From the cell containing the given text, extract its center point as (X, Y) coordinate. 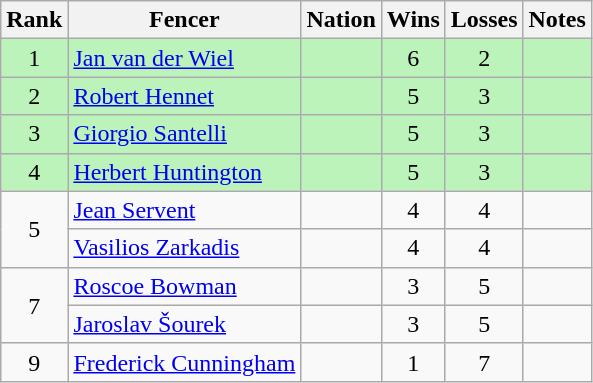
Nation (341, 20)
Jaroslav Šourek (184, 324)
Wins (413, 20)
Jean Servent (184, 210)
Jan van der Wiel (184, 58)
9 (34, 362)
Robert Hennet (184, 96)
Herbert Huntington (184, 172)
6 (413, 58)
Fencer (184, 20)
Losses (484, 20)
Roscoe Bowman (184, 286)
Frederick Cunningham (184, 362)
Notes (557, 20)
Rank (34, 20)
Giorgio Santelli (184, 134)
Vasilios Zarkadis (184, 248)
